Find where the given text appears and provide that cell's center as (x, y) coordinate. 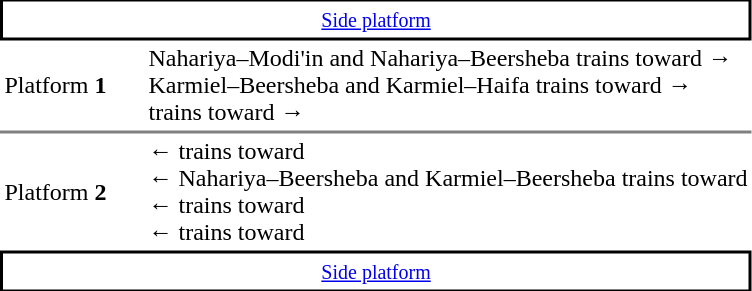
Platform 2 (72, 191)
← trains toward ← Nahariya–Beersheba and Karmiel–Beersheba trains toward ← trains toward ← trains toward (448, 191)
Nahariya–Modi'in and Nahariya–Beersheba trains toward → Karmiel–Beersheba and Karmiel–Haifa trains toward → trains toward → (448, 86)
Platform 1 (72, 86)
